Extract the (X, Y) coordinate from the center of the cell holding the provided text.  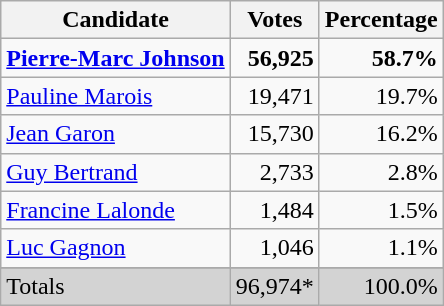
15,730 (274, 134)
1,484 (274, 210)
Pierre-Marc Johnson (116, 58)
1.5% (381, 210)
19.7% (381, 96)
Candidate (116, 20)
Percentage (381, 20)
2.8% (381, 172)
2,733 (274, 172)
58.7% (381, 58)
Jean Garon (116, 134)
16.2% (381, 134)
Francine Lalonde (116, 210)
96,974* (274, 286)
Votes (274, 20)
Totals (116, 286)
56,925 (274, 58)
100.0% (381, 286)
1,046 (274, 248)
Guy Bertrand (116, 172)
Luc Gagnon (116, 248)
Pauline Marois (116, 96)
1.1% (381, 248)
19,471 (274, 96)
